Return [x, y] of the center of cell containing provided text 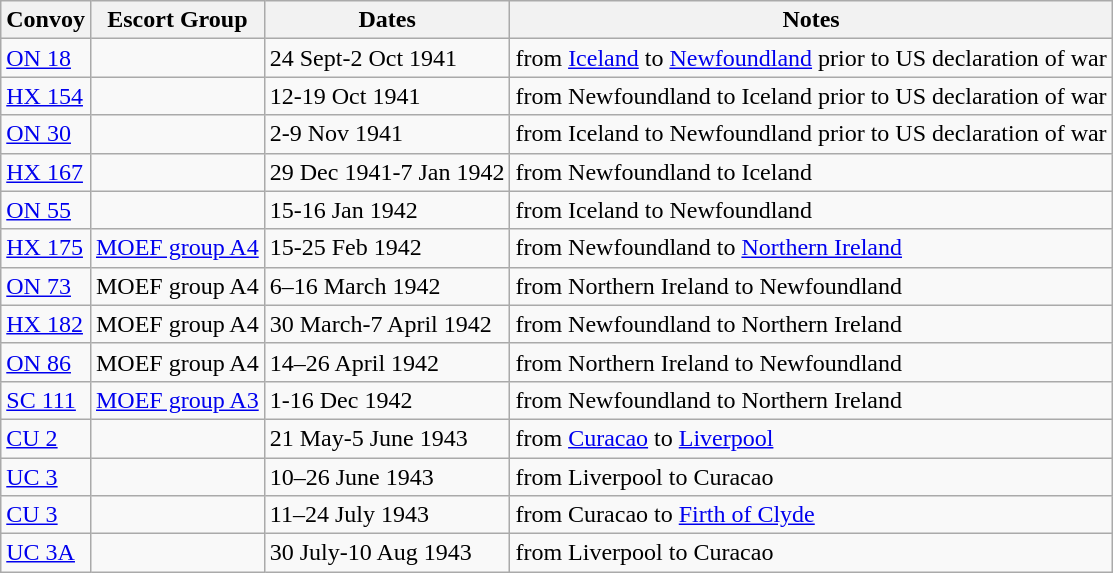
Escort Group [177, 20]
ON 55 [46, 210]
ON 30 [46, 134]
from Curacao to Firth of Clyde [811, 515]
1-16 Dec 1942 [387, 400]
14–26 April 1942 [387, 362]
29 Dec 1941-7 Jan 1942 [387, 172]
ON 86 [46, 362]
CU 2 [46, 438]
MOEF group A3 [177, 400]
30 July-10 Aug 1943 [387, 553]
from Iceland to Newfoundland [811, 210]
30 March-7 April 1942 [387, 324]
11–24 July 1943 [387, 515]
24 Sept-2 Oct 1941 [387, 58]
Notes [811, 20]
ON 73 [46, 286]
15-16 Jan 1942 [387, 210]
from Newfoundland to Iceland prior to US declaration of war [811, 96]
HX 167 [46, 172]
HX 175 [46, 248]
Convoy [46, 20]
12-19 Oct 1941 [387, 96]
UC 3 [46, 477]
UC 3A [46, 553]
Dates [387, 20]
ON 18 [46, 58]
SC 111 [46, 400]
CU 3 [46, 515]
15-25 Feb 1942 [387, 248]
6–16 March 1942 [387, 286]
HX 154 [46, 96]
10–26 June 1943 [387, 477]
HX 182 [46, 324]
from Curacao to Liverpool [811, 438]
from Newfoundland to Iceland [811, 172]
2-9 Nov 1941 [387, 134]
21 May-5 June 1943 [387, 438]
